Output the (X, Y) coordinate of the center of the cell containing the given text.  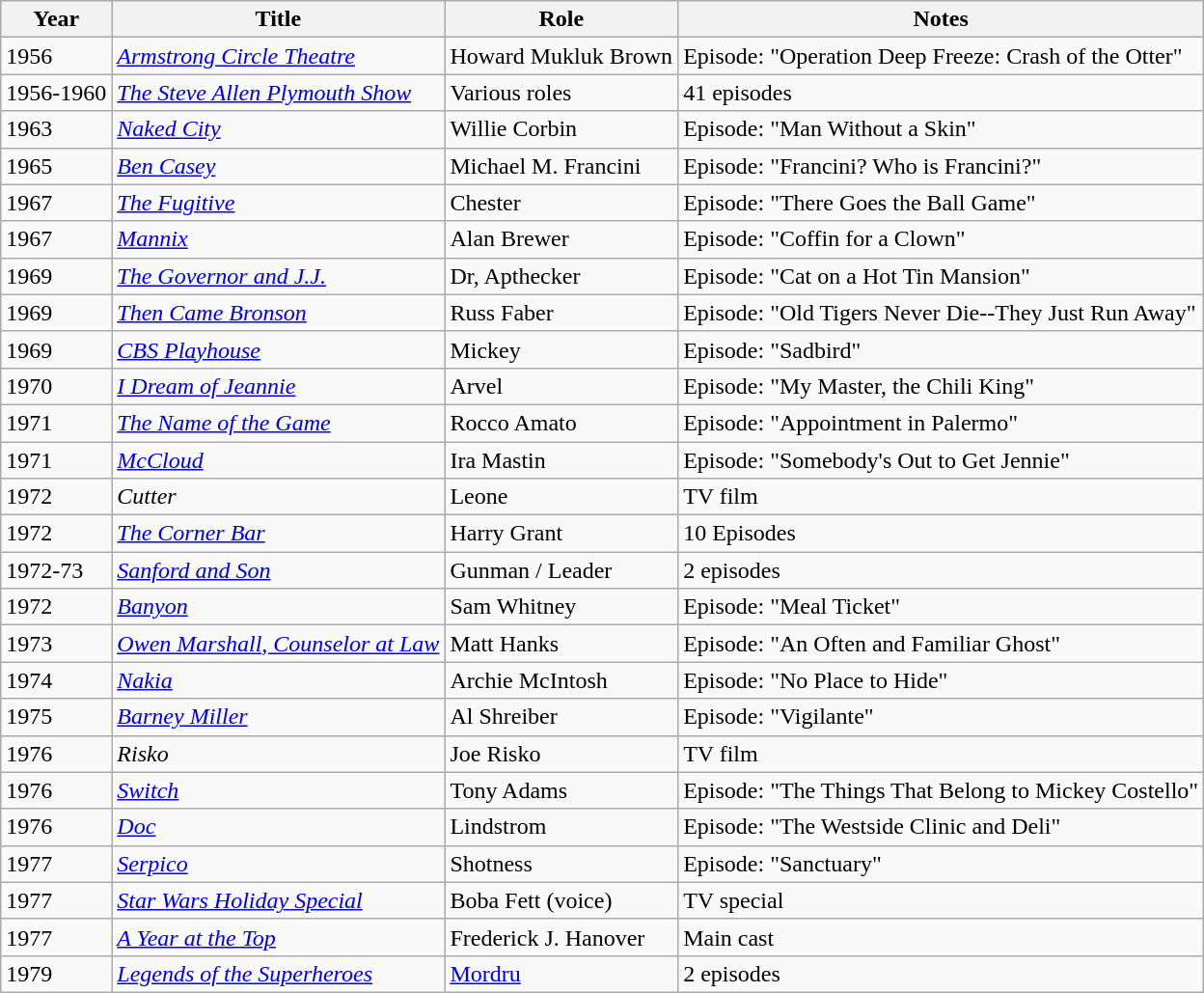
Mickey (561, 349)
Mordru (561, 974)
Harry Grant (561, 534)
Lindstrom (561, 827)
1975 (56, 717)
Gunman / Leader (561, 570)
Doc (278, 827)
Naked City (278, 129)
Title (278, 19)
Howard Mukluk Brown (561, 56)
Russ Faber (561, 313)
Star Wars Holiday Special (278, 900)
Episode: "Operation Deep Freeze: Crash of the Otter" (942, 56)
1974 (56, 680)
Episode: "Vigilante" (942, 717)
Barney Miller (278, 717)
Episode: "My Master, the Chili King" (942, 386)
I Dream of Jeannie (278, 386)
The Governor and J.J. (278, 276)
Episode: "Meal Ticket" (942, 607)
Joe Risko (561, 754)
Episode: "Old Tigers Never Die--They Just Run Away" (942, 313)
1970 (56, 386)
Episode: "An Often and Familiar Ghost" (942, 644)
Legends of the Superheroes (278, 974)
Nakia (278, 680)
Episode: "The Things That Belong to Mickey Costello" (942, 790)
Episode: "There Goes the Ball Game" (942, 203)
Alan Brewer (561, 239)
TV special (942, 900)
Role (561, 19)
Chester (561, 203)
Episode: "Francini? Who is Francini?" (942, 166)
Episode: "Somebody's Out to Get Jennie" (942, 460)
The Name of the Game (278, 423)
Year (56, 19)
Owen Marshall, Counselor at Law (278, 644)
Episode: "Appointment in Palermo" (942, 423)
1956-1960 (56, 93)
1979 (56, 974)
Ben Casey (278, 166)
McCloud (278, 460)
Banyon (278, 607)
Serpico (278, 864)
Michael M. Francini (561, 166)
Switch (278, 790)
Matt Hanks (561, 644)
Various roles (561, 93)
1965 (56, 166)
Episode: "Cat on a Hot Tin Mansion" (942, 276)
Dr, Apthecker (561, 276)
Shotness (561, 864)
The Fugitive (278, 203)
Rocco Amato (561, 423)
Episode: "Sanctuary" (942, 864)
The Corner Bar (278, 534)
1956 (56, 56)
Then Came Bronson (278, 313)
Arvel (561, 386)
The Steve Allen Plymouth Show (278, 93)
Episode: "Man Without a Skin" (942, 129)
1963 (56, 129)
1972-73 (56, 570)
Armstrong Circle Theatre (278, 56)
Cutter (278, 497)
Boba Fett (voice) (561, 900)
Episode: "Sadbird" (942, 349)
Willie Corbin (561, 129)
Risko (278, 754)
Notes (942, 19)
Archie McIntosh (561, 680)
Episode: "Coffin for a Clown" (942, 239)
Sam Whitney (561, 607)
Leone (561, 497)
A Year at the Top (278, 937)
Al Shreiber (561, 717)
Main cast (942, 937)
Tony Adams (561, 790)
Episode: "The Westside Clinic and Deli" (942, 827)
1973 (56, 644)
41 episodes (942, 93)
10 Episodes (942, 534)
Frederick J. Hanover (561, 937)
Ira Mastin (561, 460)
Mannix (278, 239)
Episode: "No Place to Hide" (942, 680)
Sanford and Son (278, 570)
CBS Playhouse (278, 349)
